Return [x, y] of the center of cell containing provided text 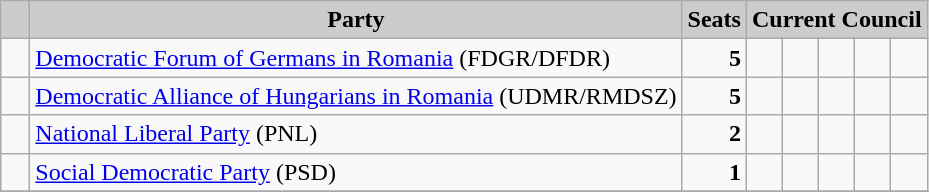
Seats [714, 20]
2 [714, 134]
Democratic Alliance of Hungarians in Romania (UDMR/RMDSZ) [356, 96]
National Liberal Party (PNL) [356, 134]
Democratic Forum of Germans in Romania (FDGR/DFDR) [356, 58]
Social Democratic Party (PSD) [356, 172]
1 [714, 172]
Current Council [836, 20]
Party [356, 20]
